Output the (x, y) coordinate of the center of the cell containing the given text.  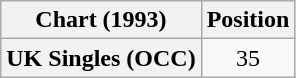
Chart (1993) (101, 20)
Position (248, 20)
35 (248, 58)
UK Singles (OCC) (101, 58)
